Extract the [x, y] coordinate from the center of the cell holding the provided text.  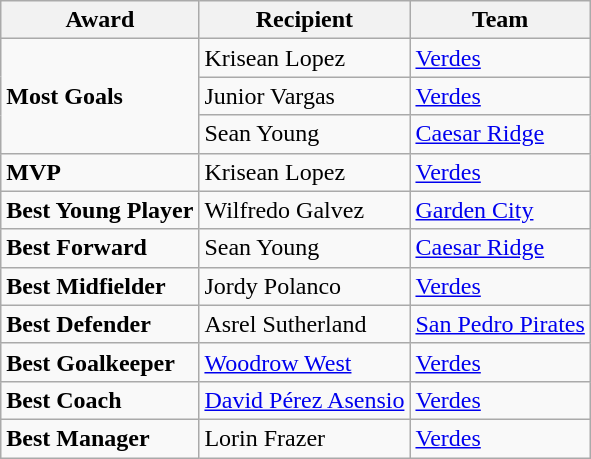
Team [500, 20]
Best Young Player [100, 210]
Best Midfielder [100, 286]
Recipient [304, 20]
Best Forward [100, 248]
Woodrow West [304, 362]
Best Defender [100, 324]
Wilfredo Galvez [304, 210]
Most Goals [100, 96]
Award [100, 20]
Junior Vargas [304, 96]
Garden City [500, 210]
Best Coach [100, 400]
Asrel Sutherland [304, 324]
Jordy Polanco [304, 286]
Best Manager [100, 438]
San Pedro Pirates [500, 324]
Best Goalkeeper [100, 362]
David Pérez Asensio [304, 400]
MVP [100, 172]
Lorin Frazer [304, 438]
